Extract the [X, Y] coordinate from the center of the cell holding the provided text.  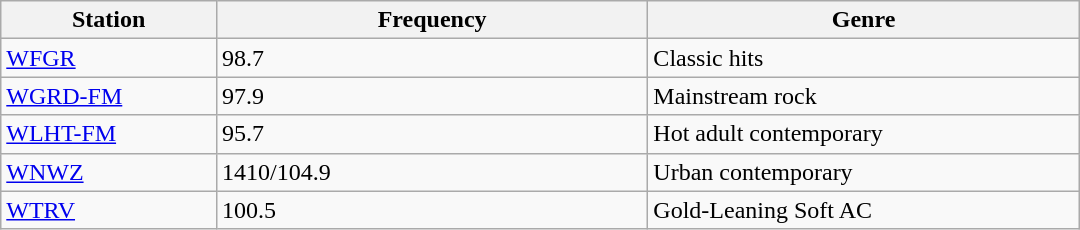
WFGR [109, 58]
WLHT-FM [109, 134]
Gold-Leaning Soft AC [864, 210]
Classic hits [864, 58]
Mainstream rock [864, 96]
1410/104.9 [432, 172]
WNWZ [109, 172]
WGRD-FM [109, 96]
Urban contemporary [864, 172]
95.7 [432, 134]
WTRV [109, 210]
Hot adult contemporary [864, 134]
97.9 [432, 96]
100.5 [432, 210]
98.7 [432, 58]
Station [109, 20]
Genre [864, 20]
Frequency [432, 20]
